Return (X, Y) of the center of cell containing provided text 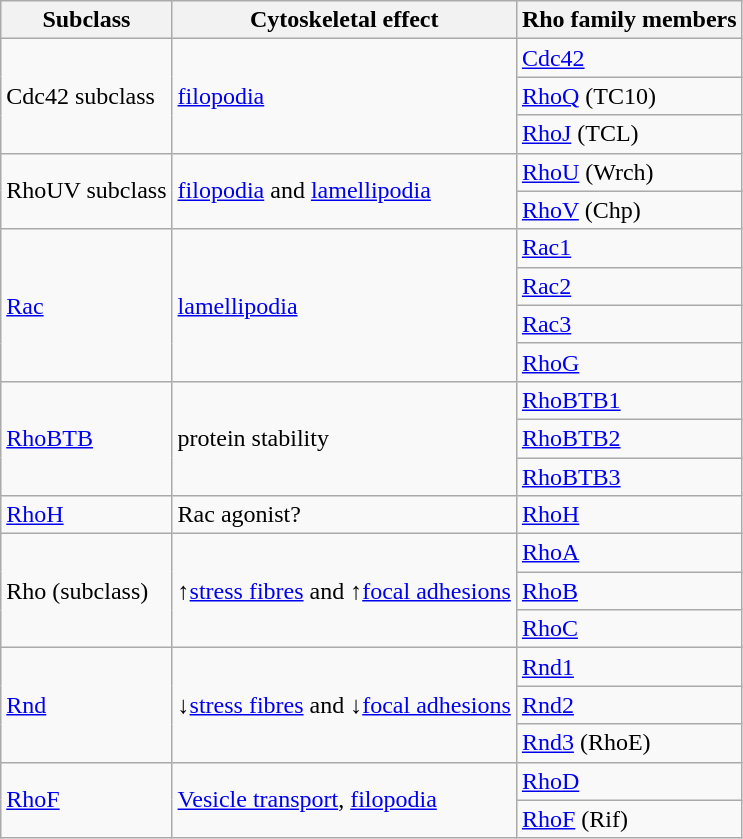
RhoBTB1 (629, 400)
Rac1 (629, 248)
Cdc42 (629, 58)
RhoBTB2 (629, 438)
RhoV (Chp) (629, 210)
RhoQ (TC10) (629, 96)
Rac agonist? (344, 515)
RhoB (629, 591)
RhoD (629, 781)
RhoF (86, 800)
Rho (subclass) (86, 591)
Rnd1 (629, 667)
lamellipodia (344, 305)
RhoG (629, 362)
Rac2 (629, 286)
RhoUV subclass (86, 191)
Rho family members (629, 20)
Subclass (86, 20)
RhoBTB3 (629, 477)
Rnd3 (RhoE) (629, 743)
RhoBTB (86, 438)
RhoA (629, 553)
RhoJ (TCL) (629, 134)
Cytoskeletal effect (344, 20)
Rnd2 (629, 705)
filopodia (344, 96)
↓stress fibres and ↓focal adhesions (344, 705)
Rnd (86, 705)
Rac3 (629, 324)
filopodia and lamellipodia (344, 191)
Vesicle transport, filopodia (344, 800)
↑stress fibres and ↑focal adhesions (344, 591)
RhoF (Rif) (629, 819)
Cdc42 subclass (86, 96)
RhoU (Wrch) (629, 172)
RhoC (629, 629)
protein stability (344, 438)
Rac (86, 305)
